Provide the [X, Y] coordinate of the cell's center where the given text is located.  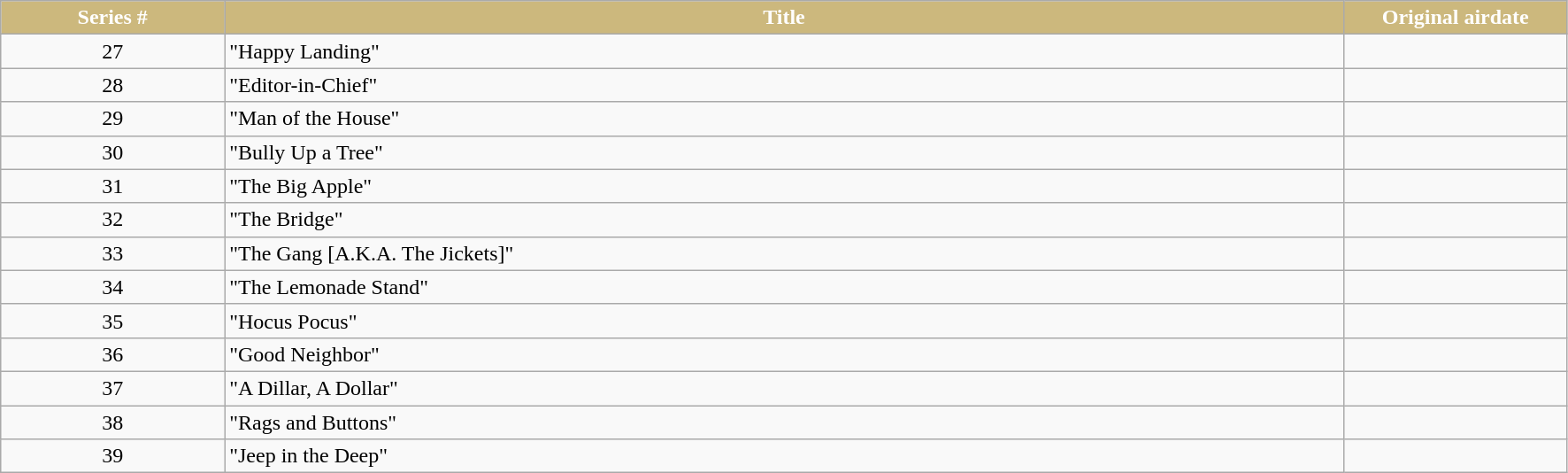
"Rags and Buttons" [784, 423]
34 [113, 287]
37 [113, 388]
"The Big Apple" [784, 186]
Original airdate [1455, 18]
27 [113, 51]
"Editor-in-Chief" [784, 85]
"The Lemonade Stand" [784, 287]
35 [113, 321]
"The Gang [A.K.A. The Jickets]" [784, 253]
"Jeep in the Deep" [784, 456]
31 [113, 186]
Series # [113, 18]
38 [113, 423]
"Man of the House" [784, 119]
"Hocus Pocus" [784, 321]
30 [113, 152]
36 [113, 354]
33 [113, 253]
29 [113, 119]
"Good Neighbor" [784, 354]
"The Bridge" [784, 220]
"A Dillar, A Dollar" [784, 388]
28 [113, 85]
"Bully Up a Tree" [784, 152]
"Happy Landing" [784, 51]
39 [113, 456]
Title [784, 18]
32 [113, 220]
